From the cell containing the given text, extract its center point as [x, y] coordinate. 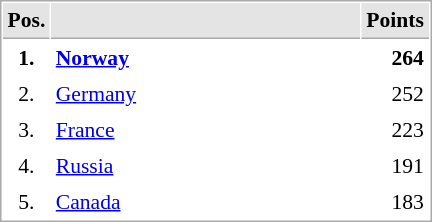
223 [396, 129]
191 [396, 165]
5. [26, 201]
Points [396, 21]
3. [26, 129]
4. [26, 165]
Norway [206, 57]
Germany [206, 93]
Russia [206, 165]
264 [396, 57]
Pos. [26, 21]
France [206, 129]
252 [396, 93]
183 [396, 201]
1. [26, 57]
Canada [206, 201]
2. [26, 93]
